Provide the [x, y] coordinate of the cell's center where the given text is located.  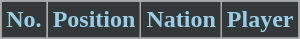
Position [94, 20]
Player [260, 20]
Nation [181, 20]
No. [24, 20]
